Search for the cell housing the specified text and yield its [X, Y] center coordinate. 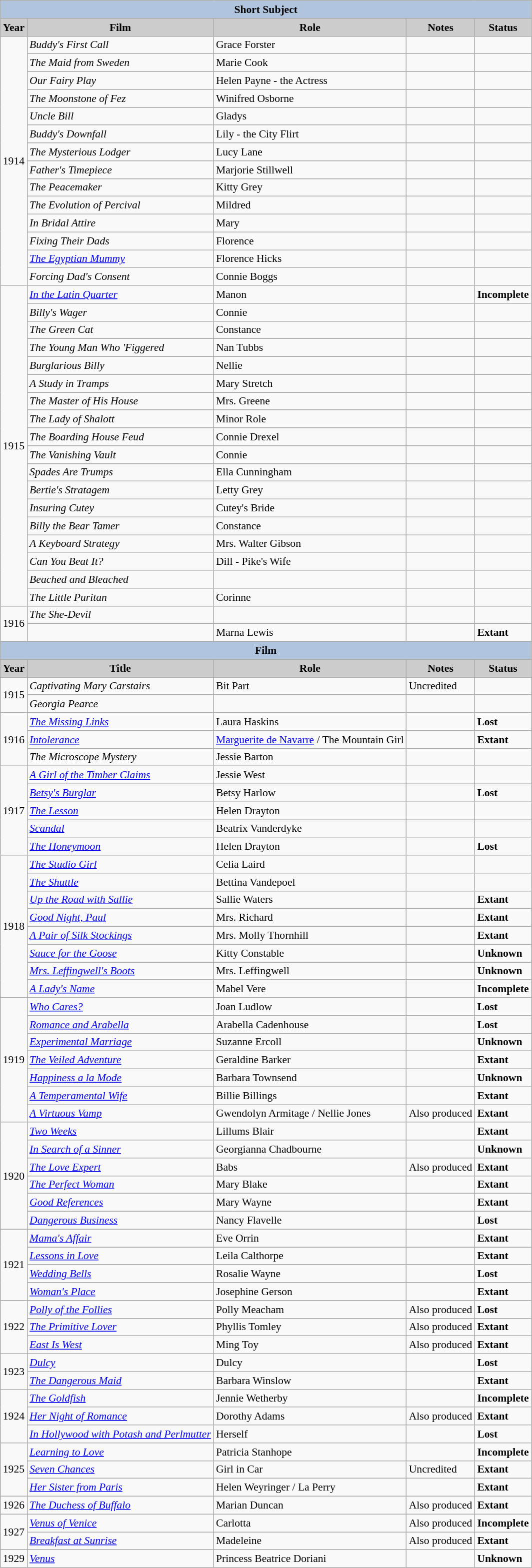
Experimental Marriage [120, 1042]
A Lady's Name [120, 989]
A Pair of Silk Stockings [120, 936]
Georgia Pearce [120, 704]
The Little Puritan [120, 597]
Our Fairy Play [120, 81]
The Studio Girl [120, 864]
Marjorie Stillwell [310, 170]
Lucy Lane [310, 152]
Sauce for the Goose [120, 953]
Spades Are Trumps [120, 472]
Short Subject [266, 9]
Breakfast at Sunrise [120, 1541]
The Green Cat [120, 330]
Phyllis Tomley [310, 1327]
1914 [14, 161]
1925 [14, 1470]
Mama's Affair [120, 1238]
Bertie's Stratagem [120, 490]
1922 [14, 1328]
A Girl of the Timber Claims [120, 775]
Mary Wayne [310, 1203]
The Veiled Adventure [120, 1060]
Cutey's Bride [310, 508]
Good Night, Paul [120, 918]
In Search of a Sinner [120, 1149]
Burglarious Billy [120, 366]
Billy the Bear Tamer [120, 526]
The Lesson [120, 811]
Laura Haskins [310, 722]
Arabella Cadenhouse [310, 1025]
Venus of Venice [120, 1523]
Polly of the Follies [120, 1310]
The Missing Links [120, 722]
Dangerous Business [120, 1221]
Insuring Cutey [120, 508]
The Perfect Woman [120, 1185]
The Love Expert [120, 1167]
Bit Part [310, 686]
Buddy's Downfall [120, 134]
Mrs. Leffingwell's Boots [120, 971]
Connie Drexel [310, 437]
Buddy's First Call [120, 45]
Lessons in Love [120, 1256]
The Goldfish [120, 1399]
The Lady of Shalott [120, 419]
The Young Man Who 'Figgered [120, 348]
Mabel Vere [310, 989]
1929 [14, 1559]
Fixing Their Dads [120, 241]
Patricia Stanhope [310, 1452]
Wedding Bells [120, 1274]
Jessie West [310, 775]
The Mysterious Lodger [120, 152]
Mary Stretch [310, 383]
Princess Beatrice Doriani [310, 1559]
The Moonstone of Fez [120, 98]
Mrs. Greene [310, 401]
Billie Billings [310, 1096]
1918 [14, 927]
Seven Chances [120, 1470]
The Peacemaker [120, 187]
Helen Payne - the Actress [310, 81]
The Vanishing Vault [120, 455]
1924 [14, 1417]
Mrs. Leffingwell [310, 971]
In the Latin Quarter [120, 294]
Celia Laird [310, 864]
The Boarding House Feud [120, 437]
1923 [14, 1372]
Minor Role [310, 419]
Helen Weyringer / La Perry [310, 1488]
Father's Timepiece [120, 170]
The She-Devil [120, 615]
Dill - Pike's Wife [310, 562]
Title [120, 668]
Marna Lewis [310, 633]
1917 [14, 811]
Nan Tubbs [310, 348]
Mildred [310, 205]
Gwendolyn Armitage / Nellie Jones [310, 1114]
Happiness a la Mode [120, 1078]
1927 [14, 1532]
Polly Meacham [310, 1310]
Ming Toy [310, 1345]
The Honeymoon [120, 847]
Mary [310, 223]
Beached and Bleached [120, 579]
Scandal [120, 829]
The Evolution of Percival [120, 205]
The Maid from Sweden [120, 63]
Florence Hicks [310, 259]
Her Night of Romance [120, 1417]
Winifred Osborne [310, 98]
Forcing Dad's Consent [120, 277]
1926 [14, 1506]
In Hollywood with Potash and Perlmutter [120, 1434]
Georgianna Chadbourne [310, 1149]
Billy's Wager [120, 312]
A Virtuous Vamp [120, 1114]
Who Cares? [120, 1007]
A Temperamental Wife [120, 1096]
Madeleine [310, 1541]
East Is West [120, 1345]
Herself [310, 1434]
Up the Road with Sallie [120, 900]
Mrs. Molly Thornhill [310, 936]
Captivating Mary Carstairs [120, 686]
Betsy's Burglar [120, 793]
Carlotta [310, 1523]
The Duchess of Buffalo [120, 1506]
In Bridal Attire [120, 223]
Florence [310, 241]
Eve Orrin [310, 1238]
1920 [14, 1176]
Letty Grey [310, 490]
Mrs. Walter Gibson [310, 544]
Venus [120, 1559]
Geraldine Barker [310, 1060]
The Shuttle [120, 882]
Jennie Wetherby [310, 1399]
The Egyptian Mummy [120, 259]
Learning to Love [120, 1452]
1921 [14, 1265]
Kitty Constable [310, 953]
Can You Beat It? [120, 562]
Betsy Harlow [310, 793]
Nellie [310, 366]
Bettina Vandepoel [310, 882]
Dorothy Adams [310, 1417]
Grace Forster [310, 45]
Woman's Place [120, 1292]
Jessie Barton [310, 757]
Gladys [310, 116]
Mary Blake [310, 1185]
Uncle Bill [120, 116]
Josephine Gerson [310, 1292]
The Dangerous Maid [120, 1381]
Joan Ludlow [310, 1007]
Romance and Arabella [120, 1025]
Connie Boggs [310, 277]
Two Weeks [120, 1132]
Her Sister from Paris [120, 1488]
Marguerite de Navarre / The Mountain Girl [310, 740]
1919 [14, 1060]
Nancy Flavelle [310, 1221]
Marian Duncan [310, 1506]
Rosalie Wayne [310, 1274]
Beatrix Vanderdyke [310, 829]
Lillums Blair [310, 1132]
A Study in Tramps [120, 383]
The Primitive Lover [120, 1327]
Mrs. Richard [310, 918]
Marie Cook [310, 63]
Ella Cunningham [310, 472]
Corinne [310, 597]
Leila Calthorpe [310, 1256]
Suzanne Ercoll [310, 1042]
The Microscope Mystery [120, 757]
Manon [310, 294]
The Master of His House [120, 401]
Sallie Waters [310, 900]
Girl in Car [310, 1470]
Kitty Grey [310, 187]
Barbara Winslow [310, 1381]
Lily - the City Flirt [310, 134]
Babs [310, 1167]
Intolerance [120, 740]
Barbara Townsend [310, 1078]
Good References [120, 1203]
A Keyboard Strategy [120, 544]
